Return (X, Y) of the center of cell containing provided text 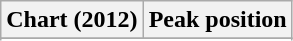
Peak position (218, 20)
Chart (2012) (72, 20)
